Detect which cell encompasses the target text, then output its [X, Y] center coordinate. 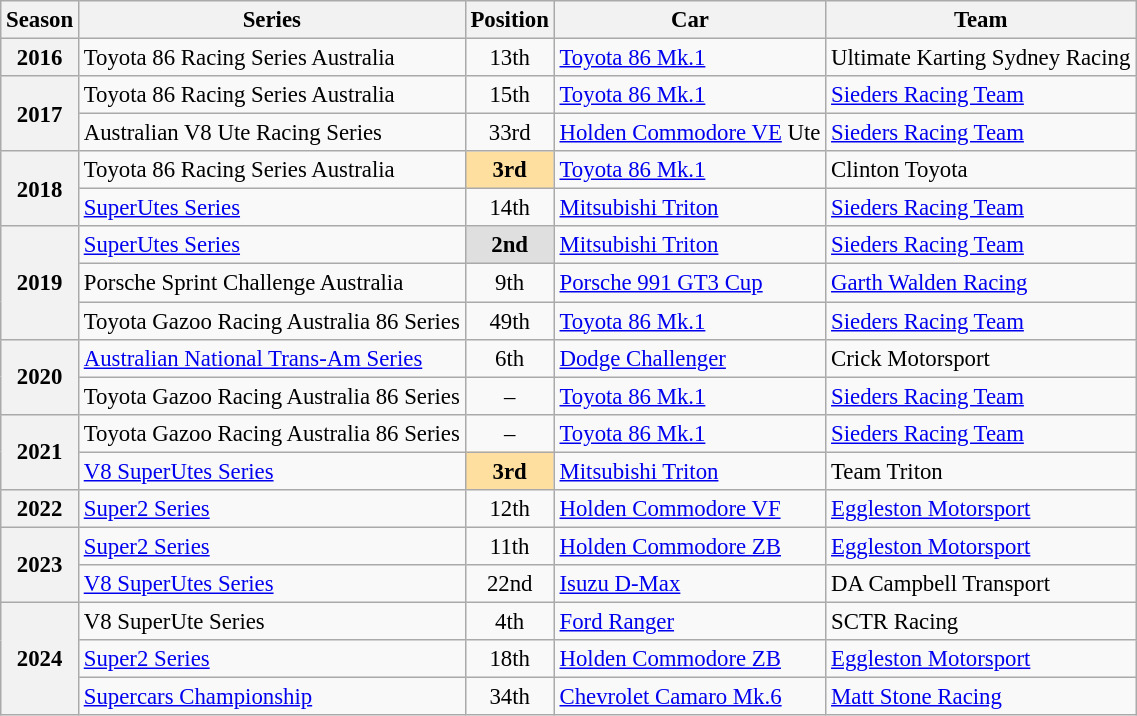
Ford Ranger [690, 621]
V8 SuperUte Series [272, 621]
13th [510, 58]
Australian National Trans-Am Series [272, 358]
Season [40, 20]
Isuzu D-Max [690, 584]
2024 [40, 658]
2019 [40, 282]
Clinton Toyota [981, 170]
22nd [510, 584]
Team Triton [981, 471]
Position [510, 20]
SCTR Racing [981, 621]
14th [510, 208]
15th [510, 95]
34th [510, 697]
2nd [510, 245]
Porsche Sprint Challenge Australia [272, 283]
Chevrolet Camaro Mk.6 [690, 697]
2022 [40, 509]
Series [272, 20]
Australian V8 Ute Racing Series [272, 133]
Team [981, 20]
2016 [40, 58]
Supercars Championship [272, 697]
4th [510, 621]
Dodge Challenger [690, 358]
2021 [40, 452]
9th [510, 283]
49th [510, 321]
12th [510, 509]
33rd [510, 133]
Matt Stone Racing [981, 697]
2020 [40, 376]
Car [690, 20]
Crick Motorsport [981, 358]
Holden Commodore VE Ute [690, 133]
2023 [40, 564]
Ultimate Karting Sydney Racing [981, 58]
6th [510, 358]
11th [510, 546]
Garth Walden Racing [981, 283]
Holden Commodore VF [690, 509]
2018 [40, 188]
2017 [40, 114]
Porsche 991 GT3 Cup [690, 283]
DA Campbell Transport [981, 584]
18th [510, 659]
